Identify which cell holds the provided text, then report its (X, Y) central coordinate. 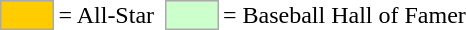
= All-Star (106, 15)
